Determine the [x, y] coordinate at the center of the cell enclosing the given text.  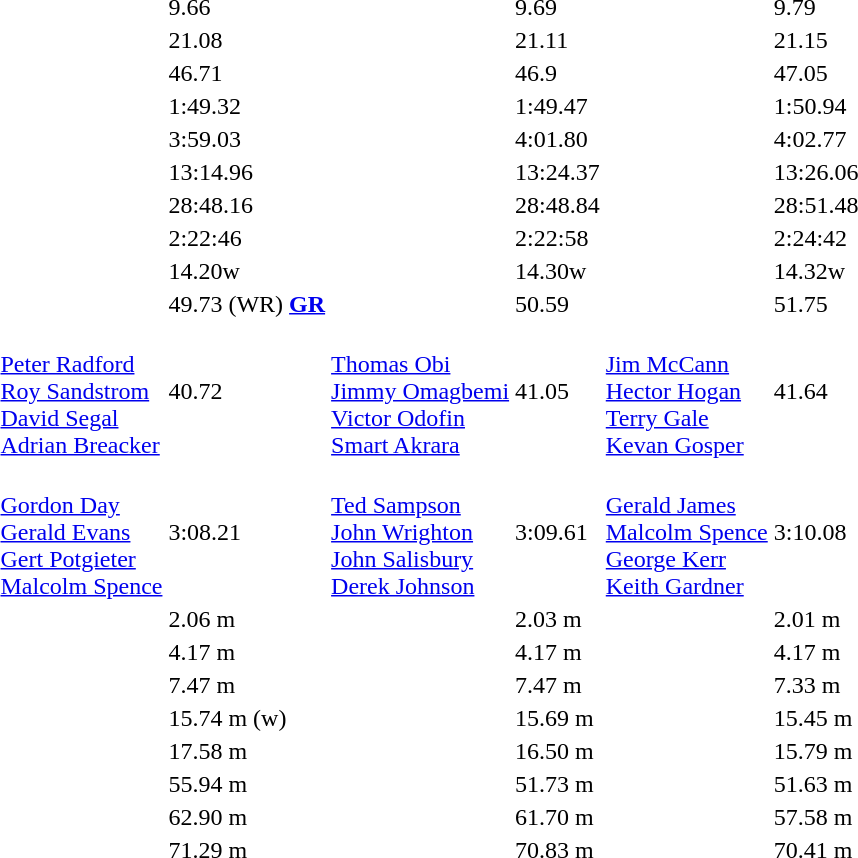
49.73 (WR) GR [247, 304]
1:49.47 [558, 106]
28:48.84 [558, 205]
17.58 m [247, 751]
14.20w [247, 271]
16.50 m [558, 751]
2.03 m [558, 619]
21.11 [558, 40]
61.70 m [558, 817]
50.59 [558, 304]
1:49.32 [247, 106]
55.94 m [247, 784]
3:09.61 [558, 532]
14.30w [558, 271]
3:08.21 [247, 532]
51.73 m [558, 784]
46.9 [558, 73]
Ted SampsonJohn WrightonJohn SalisburyDerek Johnson [420, 532]
15.69 m [558, 718]
Thomas ObiJimmy OmagbemiVictor OdofinSmart Akrara [420, 391]
13:14.96 [247, 172]
3:59.03 [247, 139]
2.06 m [247, 619]
41.05 [558, 391]
40.72 [247, 391]
4:01.80 [558, 139]
2:22:46 [247, 238]
15.74 m (w) [247, 718]
62.90 m [247, 817]
2:22:58 [558, 238]
13:24.37 [558, 172]
46.71 [247, 73]
Jim McCannHector HoganTerry GaleKevan Gosper [686, 391]
Gerald JamesMalcolm SpenceGeorge KerrKeith Gardner [686, 532]
28:48.16 [247, 205]
21.08 [247, 40]
